Locate the cell with the specified text and output its [x, y] center coordinate. 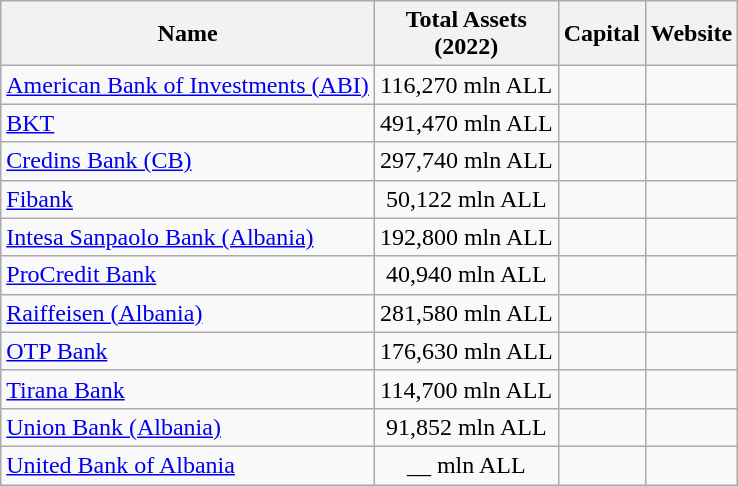
297,740 mln ALL [466, 161]
50,122 mln ALL [466, 199]
116,270 mln ALL [466, 85]
Union Bank (Albania) [188, 427]
Name [188, 34]
ProCredit Bank [188, 275]
192,800 mln ALL [466, 237]
Total Assets(2022) [466, 34]
91,852 mln ALL [466, 427]
Capital [602, 34]
BKT [188, 123]
Credins Bank (CB) [188, 161]
American Bank of Investments (ABI) [188, 85]
176,630 mln ALL [466, 351]
Website [691, 34]
Tirana Bank [188, 389]
281,580 mln ALL [466, 313]
United Bank of Albania [188, 465]
Fibank [188, 199]
40,940 mln ALL [466, 275]
Intesa Sanpaolo Bank (Albania) [188, 237]
__ mln ALL [466, 465]
114,700 mln ALL [466, 389]
Raiffeisen (Albania) [188, 313]
491,470 mln ALL [466, 123]
OTP Bank [188, 351]
